Find where the given text appears and provide that cell's center as (X, Y) coordinate. 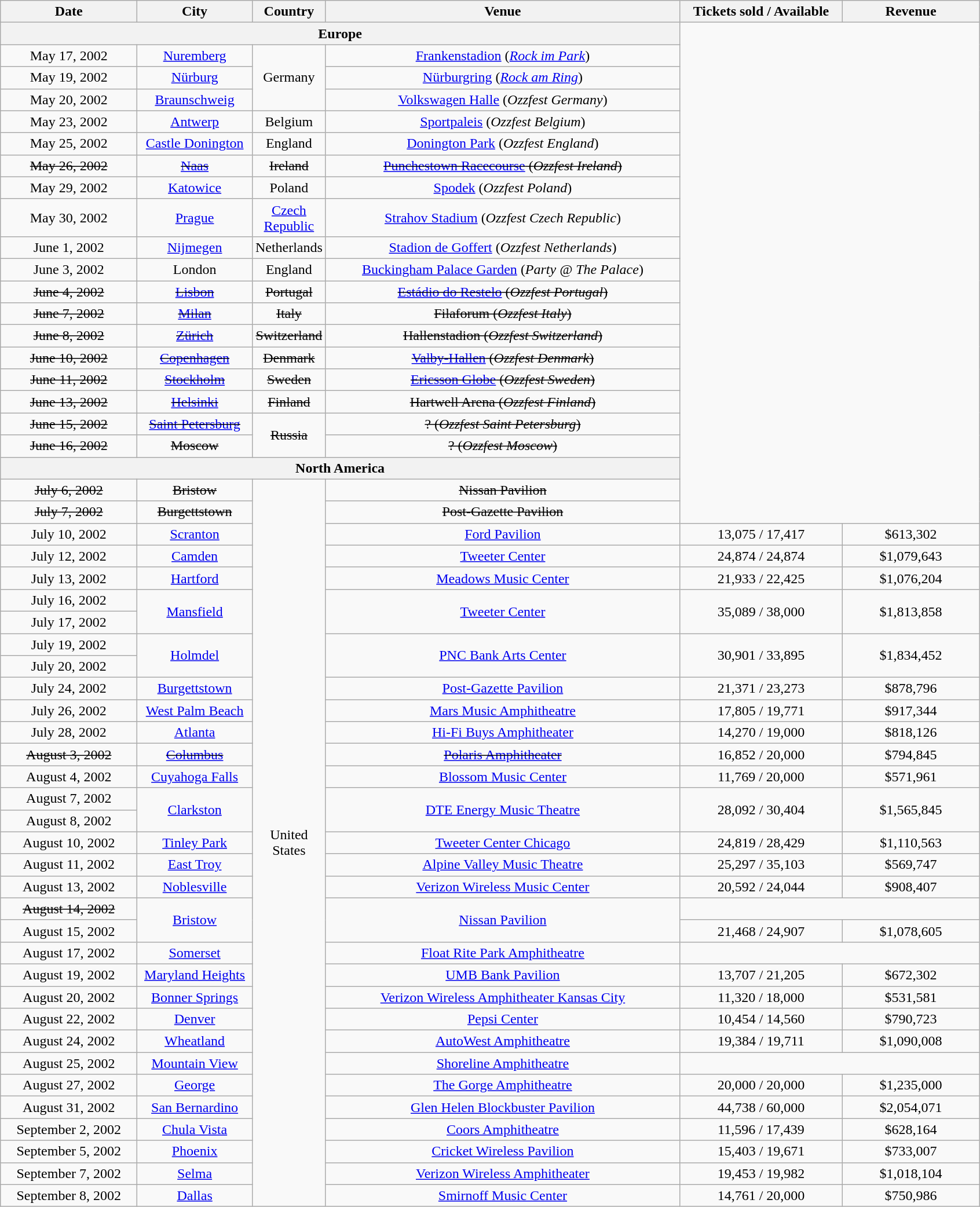
September 2, 2002 (69, 1129)
July 12, 2002 (69, 556)
May 23, 2002 (69, 122)
Maryland Heights (195, 975)
$1,090,008 (911, 1041)
19,453 / 19,982 (761, 1173)
? (Ozzfest Saint Petersburg) (503, 424)
Hartford (195, 578)
Naas (195, 166)
Castle Donington (195, 144)
$571,961 (911, 777)
Filaforum (Ozzfest Italy) (503, 314)
August 24, 2002 (69, 1041)
July 19, 2002 (69, 645)
Tweeter Center Chicago (503, 843)
Prague (195, 218)
$1,565,845 (911, 810)
Chula Vista (195, 1129)
Frankenstadion (Rock im Park) (503, 56)
Nuremberg (195, 56)
West Palm Beach (195, 711)
Katowice (195, 188)
London (195, 269)
Italy (288, 314)
11,769 / 20,000 (761, 777)
14,270 / 19,000 (761, 733)
August 27, 2002 (69, 1085)
August 19, 2002 (69, 975)
20,000 / 20,000 (761, 1085)
Copenhagen (195, 358)
Cricket Wireless Pavilion (503, 1151)
Alpine Valley Music Theatre (503, 865)
July 6, 2002 (69, 490)
Hi-Fi Buys Amphitheater (503, 733)
Somerset (195, 953)
Blossom Music Center (503, 777)
July 28, 2002 (69, 733)
$569,747 (911, 865)
May 19, 2002 (69, 78)
June 10, 2002 (69, 358)
10,454 / 14,560 (761, 1019)
Ericsson Globe (Ozzfest Sweden) (503, 380)
$1,235,000 (911, 1085)
Zürich (195, 336)
July 13, 2002 (69, 578)
? (Ozzfest Moscow) (503, 446)
$1,078,605 (911, 931)
Valby-Hallen (Ozzfest Denmark) (503, 358)
AutoWest Amphitheatre (503, 1041)
August 13, 2002 (69, 887)
Atlanta (195, 733)
June 7, 2002 (69, 314)
Bonner Springs (195, 997)
14,761 / 20,000 (761, 1195)
July 17, 2002 (69, 622)
$1,834,452 (911, 656)
13,707 / 21,205 (761, 975)
Tinley Park (195, 843)
$1,018,104 (911, 1173)
Nürburgring (Rock am Ring) (503, 78)
United States (288, 843)
North America (341, 468)
September 8, 2002 (69, 1195)
Revenue (911, 12)
24,819 / 28,429 (761, 843)
Clarkston (195, 810)
$1,110,563 (911, 843)
$917,344 (911, 711)
21,933 / 22,425 (761, 578)
Dallas (195, 1195)
Czech Republic (288, 218)
August 25, 2002 (69, 1063)
August 8, 2002 (69, 821)
Glen Helen Blockbuster Pavilion (503, 1107)
August 4, 2002 (69, 777)
15,403 / 19,671 (761, 1151)
July 10, 2002 (69, 534)
Donington Park (Ozzfest England) (503, 144)
George (195, 1085)
Lisbon (195, 291)
Switzerland (288, 336)
August 14, 2002 (69, 909)
Belgium (288, 122)
Shoreline Amphitheatre (503, 1063)
$2,054,071 (911, 1107)
August 10, 2002 (69, 843)
August 20, 2002 (69, 997)
Portugal (288, 291)
Sweden (288, 380)
City (195, 12)
August 7, 2002 (69, 799)
$1,076,204 (911, 578)
Netherlands (288, 247)
Nijmegen (195, 247)
$672,302 (911, 975)
May 20, 2002 (69, 100)
June 16, 2002 (69, 446)
35,089 / 38,000 (761, 611)
$794,845 (911, 755)
May 30, 2002 (69, 218)
June 8, 2002 (69, 336)
24,874 / 24,874 (761, 556)
Wheatland (195, 1041)
$908,407 (911, 887)
Strahov Stadium (Ozzfest Czech Republic) (503, 218)
August 3, 2002 (69, 755)
Germany (288, 78)
Noblesville (195, 887)
Phoenix (195, 1151)
DTE Energy Music Theatre (503, 810)
11,320 / 18,000 (761, 997)
Country (288, 12)
$818,126 (911, 733)
East Troy (195, 865)
May 29, 2002 (69, 188)
Mars Music Amphitheatre (503, 711)
Moscow (195, 446)
PNC Bank Arts Center (503, 656)
$613,302 (911, 534)
August 11, 2002 (69, 865)
Denmark (288, 358)
July 16, 2002 (69, 600)
Saint Petersburg (195, 424)
Estádio do Restelo (Ozzfest Portugal) (503, 291)
Hallenstadion (Ozzfest Switzerland) (503, 336)
Polaris Amphitheater (503, 755)
16,852 / 20,000 (761, 755)
The Gorge Amphitheatre (503, 1085)
Volkswagen Halle (Ozzfest Germany) (503, 100)
May 25, 2002 (69, 144)
20,592 / 24,044 (761, 887)
Selma (195, 1173)
August 15, 2002 (69, 931)
Float Rite Park Amphitheatre (503, 953)
May 17, 2002 (69, 56)
Poland (288, 188)
Date (69, 12)
Stadion de Goffert (Ozzfest Netherlands) (503, 247)
UMB Bank Pavilion (503, 975)
Buckingham Palace Garden (Party @ The Palace) (503, 269)
Tickets sold / Available (761, 12)
July 20, 2002 (69, 667)
June 1, 2002 (69, 247)
Punchestown Racecourse (Ozzfest Ireland) (503, 166)
July 26, 2002 (69, 711)
21,371 / 23,273 (761, 689)
May 26, 2002 (69, 166)
Holmdel (195, 656)
Venue (503, 12)
Sportpaleis (Ozzfest Belgium) (503, 122)
25,297 / 35,103 (761, 865)
Mansfield (195, 611)
$1,079,643 (911, 556)
Verizon Wireless Music Center (503, 887)
Europe (341, 34)
Verizon Wireless Amphitheater Kansas City (503, 997)
Russia (288, 435)
$628,164 (911, 1129)
September 7, 2002 (69, 1173)
August 17, 2002 (69, 953)
June 11, 2002 (69, 380)
Scranton (195, 534)
$790,723 (911, 1019)
Finland (288, 402)
Helsinki (195, 402)
July 24, 2002 (69, 689)
Camden (195, 556)
28,092 / 30,404 (761, 810)
19,384 / 19,711 (761, 1041)
August 22, 2002 (69, 1019)
Cuyahoga Falls (195, 777)
Ford Pavilion (503, 534)
Smirnoff Music Center (503, 1195)
Hartwell Arena (Ozzfest Finland) (503, 402)
Coors Amphitheatre (503, 1129)
Milan (195, 314)
Pepsi Center (503, 1019)
30,901 / 33,895 (761, 656)
June 3, 2002 (69, 269)
44,738 / 60,000 (761, 1107)
August 31, 2002 (69, 1107)
Stockholm (195, 380)
Nürburg (195, 78)
June 13, 2002 (69, 402)
$733,007 (911, 1151)
Antwerp (195, 122)
17,805 / 19,771 (761, 711)
$878,796 (911, 689)
July 7, 2002 (69, 512)
Ireland (288, 166)
$531,581 (911, 997)
13,075 / 17,417 (761, 534)
Denver (195, 1019)
June 4, 2002 (69, 291)
June 15, 2002 (69, 424)
21,468 / 24,907 (761, 931)
September 5, 2002 (69, 1151)
Verizon Wireless Amphitheater (503, 1173)
Mountain View (195, 1063)
Columbus (195, 755)
Braunschweig (195, 100)
Meadows Music Center (503, 578)
San Bernardino (195, 1107)
11,596 / 17,439 (761, 1129)
$750,986 (911, 1195)
Spodek (Ozzfest Poland) (503, 188)
$1,813,858 (911, 611)
